Identify which cell holds the provided text, then report its [X, Y] central coordinate. 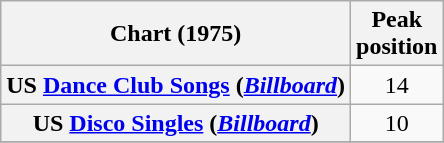
14 [397, 85]
US Disco Singles (Billboard) [176, 123]
Peakposition [397, 34]
US Dance Club Songs (Billboard) [176, 85]
Chart (1975) [176, 34]
10 [397, 123]
